Identify which cell holds the provided text, then report its (x, y) central coordinate. 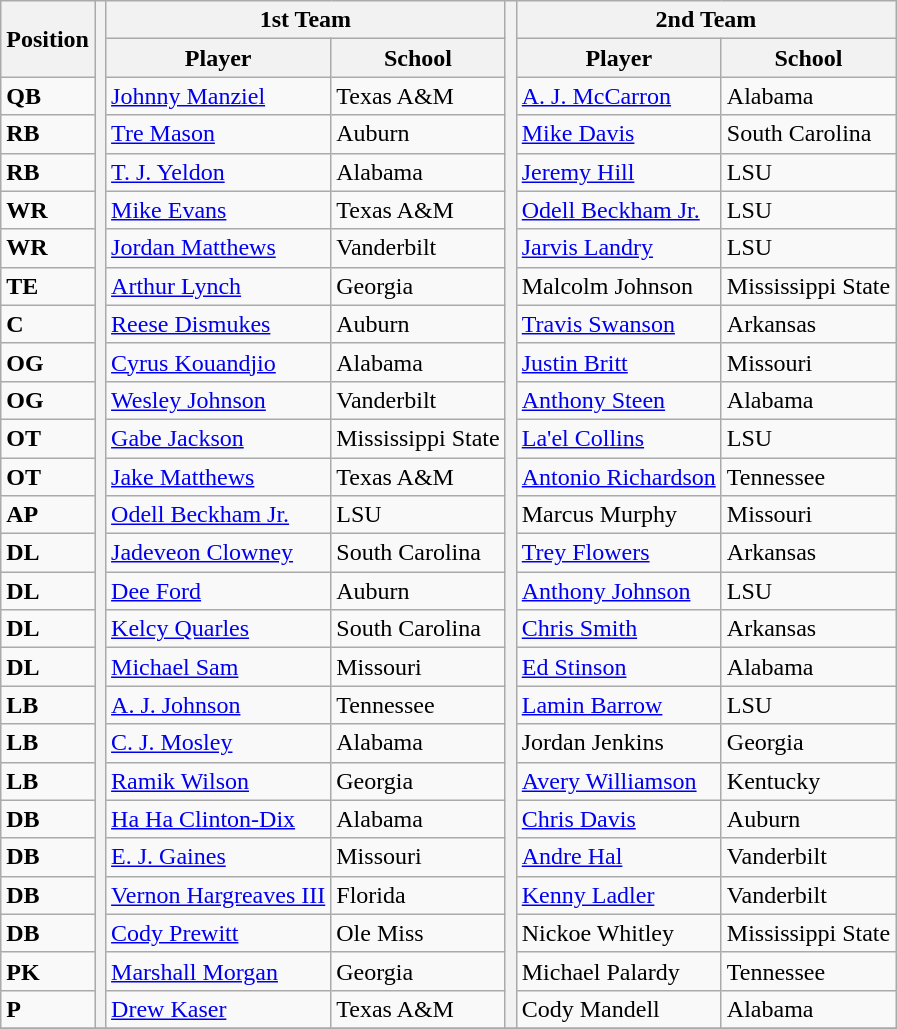
Cody Mandell (618, 1009)
Ed Stinson (618, 667)
Dee Ford (218, 591)
Ha Ha Clinton-Dix (218, 819)
Jadeveon Clowney (218, 553)
Position (48, 39)
Arthur Lynch (218, 286)
Chris Smith (618, 629)
Kenny Ladler (618, 895)
Jordan Matthews (218, 248)
C (48, 324)
Cody Prewitt (218, 933)
Justin Britt (618, 362)
A. J. Johnson (218, 705)
Mike Evans (218, 210)
Andre Hal (618, 857)
Michael Palardy (618, 971)
Michael Sam (218, 667)
Chris Davis (618, 819)
P (48, 1009)
Anthony Johnson (618, 591)
Nickoe Whitley (618, 933)
Jarvis Landry (618, 248)
Cyrus Kouandjio (218, 362)
Malcolm Johnson (618, 286)
Florida (418, 895)
Reese Dismukes (218, 324)
Kelcy Quarles (218, 629)
Travis Swanson (618, 324)
T. J. Yeldon (218, 172)
2nd Team (706, 20)
1st Team (306, 20)
PK (48, 971)
Drew Kaser (218, 1009)
Tre Mason (218, 134)
Kentucky (808, 781)
A. J. McCarron (618, 96)
Mike Davis (618, 134)
Vernon Hargreaves III (218, 895)
Jordan Jenkins (618, 743)
Marcus Murphy (618, 515)
Wesley Johnson (218, 400)
Gabe Jackson (218, 438)
AP (48, 515)
C. J. Mosley (218, 743)
Ramik Wilson (218, 781)
E. J. Gaines (218, 857)
Anthony Steen (618, 400)
QB (48, 96)
Marshall Morgan (218, 971)
Johnny Manziel (218, 96)
Ole Miss (418, 933)
Trey Flowers (618, 553)
Jeremy Hill (618, 172)
Jake Matthews (218, 477)
Antonio Richardson (618, 477)
La'el Collins (618, 438)
TE (48, 286)
Lamin Barrow (618, 705)
Avery Williamson (618, 781)
